For the text-containing cell, return its midpoint in [x, y] coordinate format. 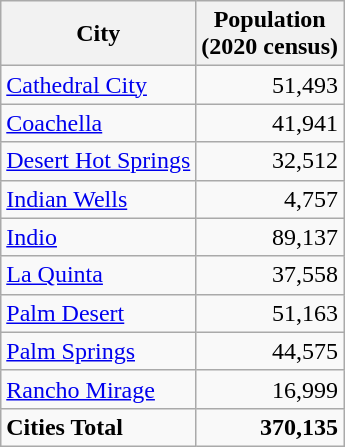
Cities Total [98, 427]
4,757 [270, 199]
Population(2020 census) [270, 34]
Cathedral City [98, 85]
City [98, 34]
Indian Wells [98, 199]
41,941 [270, 123]
51,493 [270, 85]
37,558 [270, 275]
Coachella [98, 123]
16,999 [270, 389]
32,512 [270, 161]
44,575 [270, 351]
Desert Hot Springs [98, 161]
370,135 [270, 427]
Indio [98, 237]
Rancho Mirage [98, 389]
51,163 [270, 313]
La Quinta [98, 275]
Palm Desert [98, 313]
Palm Springs [98, 351]
89,137 [270, 237]
